Identify which cell holds the provided text, then report its (x, y) central coordinate. 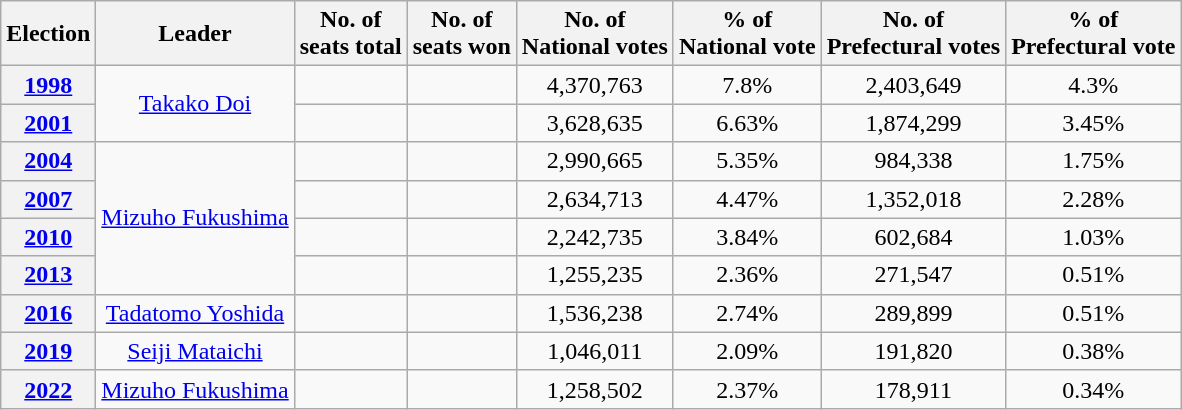
4,370,763 (594, 85)
1,046,011 (594, 351)
2.74% (747, 313)
6.63% (747, 123)
% ofNational vote (747, 34)
0.34% (1094, 389)
No. ofNational votes (594, 34)
2.09% (747, 351)
2,242,735 (594, 237)
% ofPrefectural vote (1094, 34)
3.84% (747, 237)
178,911 (914, 389)
1.75% (1094, 161)
1,874,299 (914, 123)
2,403,649 (914, 85)
2,634,713 (594, 199)
2001 (48, 123)
2004 (48, 161)
Takako Doi (195, 104)
4.3% (1094, 85)
2013 (48, 275)
No. ofPrefectural votes (914, 34)
5.35% (747, 161)
984,338 (914, 161)
1,258,502 (594, 389)
1.03% (1094, 237)
No. ofseats total (350, 34)
2016 (48, 313)
289,899 (914, 313)
2.36% (747, 275)
0.38% (1094, 351)
3.45% (1094, 123)
4.47% (747, 199)
7.8% (747, 85)
Election (48, 34)
2022 (48, 389)
Tadatomo Yoshida (195, 313)
2007 (48, 199)
Leader (195, 34)
2019 (48, 351)
602,684 (914, 237)
No. ofseats won (462, 34)
2.37% (747, 389)
Seiji Mataichi (195, 351)
3,628,635 (594, 123)
2010 (48, 237)
191,820 (914, 351)
2.28% (1094, 199)
271,547 (914, 275)
2,990,665 (594, 161)
1998 (48, 85)
1,536,238 (594, 313)
1,255,235 (594, 275)
1,352,018 (914, 199)
